Return (X, Y) of the center of cell containing provided text 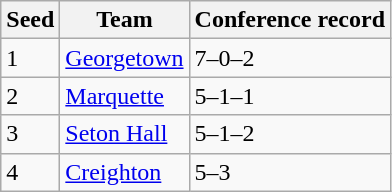
1 (30, 58)
Marquette (124, 96)
5–1–2 (290, 134)
5–1–1 (290, 96)
Seton Hall (124, 134)
Creighton (124, 172)
2 (30, 96)
Georgetown (124, 58)
Team (124, 20)
Seed (30, 20)
5–3 (290, 172)
3 (30, 134)
7–0–2 (290, 58)
Conference record (290, 20)
4 (30, 172)
